Output the [x, y] coordinate of the center of the cell containing the given text.  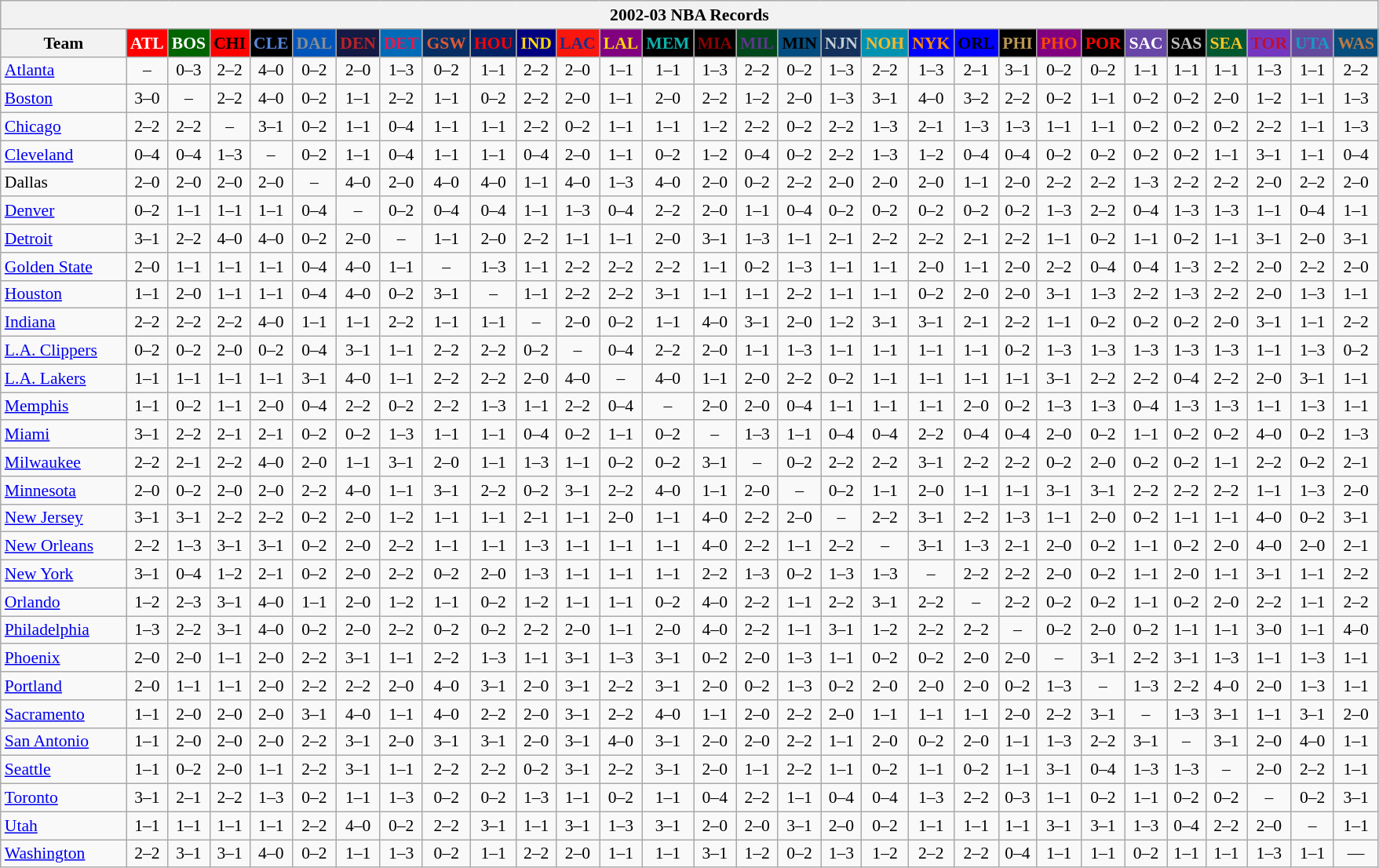
3–2 [976, 99]
LAC [578, 43]
MIA [715, 43]
DET [402, 43]
Atlanta [64, 71]
New Jersey [64, 518]
CLE [272, 43]
LAL [622, 43]
Memphis [64, 407]
GSW [446, 43]
San Antonio [64, 742]
Houston [64, 294]
Indiana [64, 323]
Orlando [64, 602]
Seattle [64, 770]
ATL [148, 43]
Dallas [64, 183]
Washington [64, 854]
Boston [64, 99]
New Orleans [64, 546]
HOU [493, 43]
PHI [1017, 43]
Phoenix [64, 658]
POR [1104, 43]
NOH [885, 43]
MEM [667, 43]
BOS [188, 43]
Golden State [64, 267]
Denver [64, 211]
L.A. Lakers [64, 378]
2002-03 NBA Records [689, 15]
MIN [799, 43]
Philadelphia [64, 630]
Minnesota [64, 491]
NJN [841, 43]
PHO [1060, 43]
— [1356, 854]
MIL [757, 43]
SAC [1146, 43]
Milwaukee [64, 462]
Utah [64, 826]
Sacramento [64, 714]
New York [64, 574]
NYK [931, 43]
Chicago [64, 127]
SEA [1226, 43]
IND [536, 43]
ORL [976, 43]
CHI [229, 43]
DEN [358, 43]
Team [64, 43]
Cleveland [64, 155]
L.A. Clippers [64, 351]
SAS [1187, 43]
2–3 [188, 602]
Toronto [64, 798]
UTA [1312, 43]
Detroit [64, 239]
Portland [64, 686]
DAL [315, 43]
WAS [1356, 43]
Miami [64, 435]
TOR [1270, 43]
